Identify which cell holds the provided text, then report its [x, y] central coordinate. 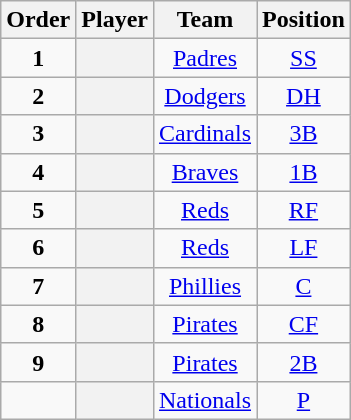
P [304, 400]
Braves [204, 172]
3 [38, 134]
3B [304, 134]
2 [38, 96]
Position [304, 20]
CF [304, 324]
RF [304, 210]
Nationals [204, 400]
2B [304, 362]
1 [38, 58]
Phillies [204, 286]
7 [38, 286]
LF [304, 248]
Cardinals [204, 134]
SS [304, 58]
C [304, 286]
1B [304, 172]
Team [204, 20]
Padres [204, 58]
4 [38, 172]
6 [38, 248]
5 [38, 210]
Order [38, 20]
DH [304, 96]
9 [38, 362]
Player [115, 20]
8 [38, 324]
Dodgers [204, 96]
